Output the (X, Y) coordinate of the center of the cell containing the given text.  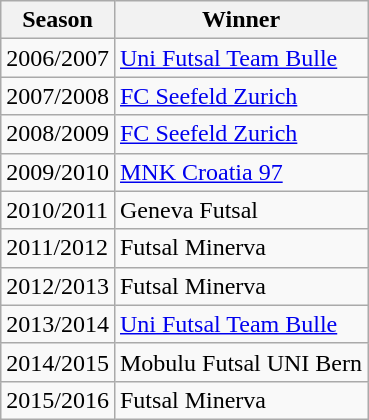
Mobulu Futsal UNI Bern (240, 362)
2010/2011 (58, 210)
2015/2016 (58, 400)
Winner (240, 20)
2008/2009 (58, 134)
Geneva Futsal (240, 210)
2012/2013 (58, 286)
2011/2012 (58, 248)
MNK Croatia 97 (240, 172)
2007/2008 (58, 96)
2013/2014 (58, 324)
Season (58, 20)
2006/2007 (58, 58)
2014/2015 (58, 362)
2009/2010 (58, 172)
